Return [X, Y] of the center of cell containing provided text 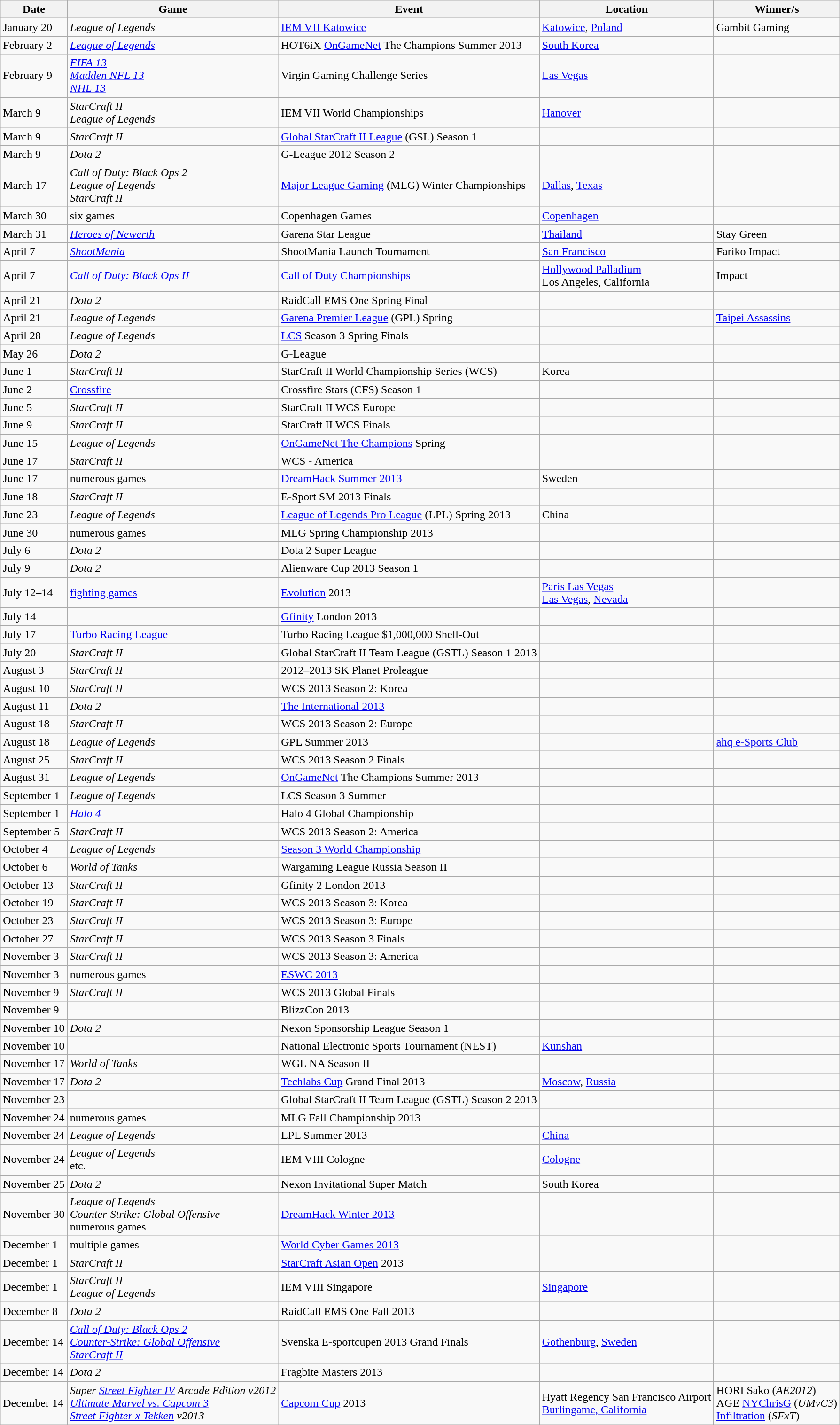
November 30 [34, 1215]
Cologne [627, 1160]
Svenska E-sportcupen 2013 Grand Finals [409, 1342]
San Francisco [627, 251]
Dota 2 Super League [409, 550]
July 20 [34, 653]
OnGameNet The Champions Spring [409, 443]
DreamHack Winter 2013 [409, 1215]
six games [173, 216]
August 11 [34, 706]
WGL NA Season II [409, 1064]
DreamHack Summer 2013 [409, 479]
WCS 2013 Season 3: Korea [409, 903]
July 17 [34, 635]
IEM VIII Singapore [409, 1287]
December 8 [34, 1311]
Virgin Gaming Challenge Series [409, 76]
June 5 [34, 407]
WCS 2013 Season 3: Europe [409, 921]
ShootMania [173, 251]
Call of Duty: Black Ops 2 Counter-Strike: Global Offensive StarCraft II [173, 1342]
Fragbite Masters 2013 [409, 1372]
FIFA 13 Madden NFL 13 NHL 13 [173, 76]
November 23 [34, 1099]
Wargaming League Russia Season II [409, 867]
June 18 [34, 497]
February 9 [34, 76]
Halo 4 [173, 813]
August 3 [34, 670]
Singapore [627, 1287]
Gambit Gaming [777, 27]
Call of Duty Championships [409, 275]
Katowice, Poland [627, 27]
Sweden [627, 479]
July 9 [34, 568]
Fariko Impact [777, 251]
January 20 [34, 27]
HOT6iX OnGameNet The Champions Summer 2013 [409, 45]
August 31 [34, 778]
Copenhagen Games [409, 216]
Techlabs Cup Grand Final 2013 [409, 1082]
ahq e-Sports Club [777, 742]
July 14 [34, 617]
HORI Sako (AE2012)AGE NYChrisG (UMvC3)Infiltration (SFxT) [777, 1403]
League of Legends Pro League (LPL) Spring 2013 [409, 514]
Halo 4 Global Championship [409, 813]
Copenhagen [627, 216]
RaidCall EMS One Fall 2013 [409, 1311]
June 1 [34, 372]
BlizzCon 2013 [409, 1010]
April 28 [34, 336]
March 17 [34, 185]
World Cyber Games 2013 [409, 1245]
League of Legends etc. [173, 1160]
StarCraft II WCS Europe [409, 407]
June 9 [34, 425]
WCS 2013 Season 2 Finals [409, 760]
Garena Star League [409, 234]
October 19 [34, 903]
G-League 2012 Season 2 [409, 155]
June 23 [34, 514]
Nexon Sponsorship League Season 1 [409, 1028]
Gfinity London 2013 [409, 617]
WCS 2013 Season 3: America [409, 957]
Hollywood Palladium Los Angeles, California [627, 275]
Stay Green [777, 234]
Gfinity 2 London 2013 [409, 885]
Hanover [627, 113]
October 23 [34, 921]
The International 2013 [409, 706]
MLG Fall Championship 2013 [409, 1117]
Call of Duty: Black Ops 2 League of Legends StarCraft II [173, 185]
November 25 [34, 1184]
May 26 [34, 354]
WCS 2013 Season 2: Korea [409, 688]
March 30 [34, 216]
IEM VII World Championships [409, 113]
February 2 [34, 45]
Thailand [627, 234]
Turbo Racing League [173, 635]
LCS Season 3 Summer [409, 795]
StarCraft II WCS Finals [409, 425]
Global StarCraft II Team League (GSTL) Season 2 2013 [409, 1099]
WCS 2013 Season 2: Europe [409, 724]
Global StarCraft II Team League (GSTL) Season 1 2013 [409, 653]
October 6 [34, 867]
RaidCall EMS One Spring Final [409, 300]
2012–2013 SK Planet Proleague [409, 670]
E-Sport SM 2013 Finals [409, 497]
Turbo Racing League $1,000,000 Shell-Out [409, 635]
OnGameNet The Champions Summer 2013 [409, 778]
LPL Summer 2013 [409, 1135]
Dallas, Texas [627, 185]
Paris Las VegasLas Vegas, Nevada [627, 592]
LCS Season 3 Spring Finals [409, 336]
WCS 2013 Season 2: America [409, 831]
League of Legends Counter-Strike: Global Offensive numerous games [173, 1215]
Game [173, 9]
GPL Summer 2013 [409, 742]
WCS 2013 Season 3 Finals [409, 939]
Evolution 2013 [409, 592]
June 30 [34, 532]
Gothenburg, Sweden [627, 1342]
Call of Duty: Black Ops II [173, 275]
Winner/s [777, 9]
Crossfire [173, 389]
Season 3 World Championship [409, 849]
Event [409, 9]
Hyatt Regency San Francisco AirportBurlingame, California [627, 1403]
Location [627, 9]
September 5 [34, 831]
Taipei Assassins [777, 318]
Garena Premier League (GPL) Spring [409, 318]
G-League [409, 354]
StarCraft II World Championship Series (WCS) [409, 372]
MLG Spring Championship 2013 [409, 532]
Capcom Cup 2013 [409, 1403]
August 10 [34, 688]
WCS 2013 Global Finals [409, 992]
ESWC 2013 [409, 974]
June 2 [34, 389]
multiple games [173, 1245]
Nexon Invitational Super Match [409, 1184]
October 13 [34, 885]
Super Street Fighter IV Arcade Edition v2012Ultimate Marvel vs. Capcom 3Street Fighter x Tekken v2013 [173, 1403]
Heroes of Newerth [173, 234]
June 15 [34, 443]
Impact [777, 275]
October 4 [34, 849]
ShootMania Launch Tournament [409, 251]
July 12–14 [34, 592]
Major League Gaming (MLG) Winter Championships [409, 185]
Alienware Cup 2013 Season 1 [409, 568]
Korea [627, 372]
WCS - America [409, 461]
National Electronic Sports Tournament (NEST) [409, 1046]
Kunshan [627, 1046]
fighting games [173, 592]
March 31 [34, 234]
Crossfire Stars (CFS) Season 1 [409, 389]
Moscow, Russia [627, 1082]
July 6 [34, 550]
StarCraft Asian Open 2013 [409, 1263]
Global StarCraft II League (GSL) Season 1 [409, 137]
IEM VII Katowice [409, 27]
October 27 [34, 939]
IEM VIII Cologne [409, 1160]
Las Vegas [627, 76]
August 25 [34, 760]
Date [34, 9]
